Search for the cell housing the specified text and yield its [x, y] center coordinate. 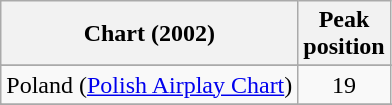
19 [344, 85]
Poland (Polish Airplay Chart) [150, 85]
Peakposition [344, 34]
Chart (2002) [150, 34]
